Scan for the cell matching the given text and deliver its (x, y) coordinate at center. 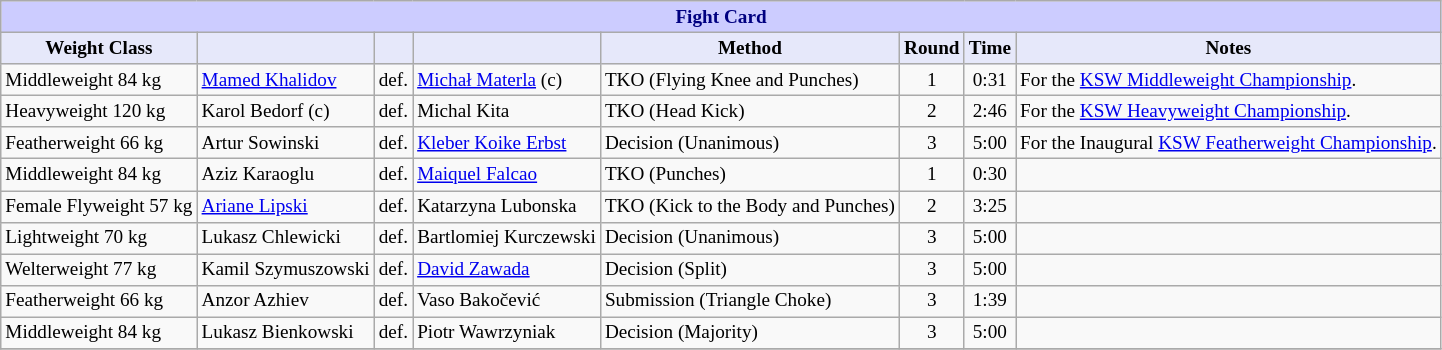
For the KSW Heavyweight Championship. (1229, 111)
TKO (Head Kick) (750, 111)
For the Inaugural KSW Featherweight Championship. (1229, 143)
Lukasz Bienkowski (286, 333)
For the KSW Middleweight Championship. (1229, 80)
Maiquel Falcao (507, 175)
Kamil Szymuszowski (286, 270)
Michal Kita (507, 111)
0:30 (990, 175)
Fight Card (722, 17)
Mamed Khalidov (286, 80)
Katarzyna Lubonska (507, 206)
Aziz Karaoglu (286, 175)
Anzor Azhiev (286, 301)
Decision (Split) (750, 270)
Submission (Triangle Choke) (750, 301)
Time (990, 48)
0:31 (990, 80)
1:39 (990, 301)
Karol Bedorf (c) (286, 111)
Piotr Wawrzyniak (507, 333)
David Zawada (507, 270)
Notes (1229, 48)
Michał Materla (c) (507, 80)
Lukasz Chlewicki (286, 238)
TKO (Kick to the Body and Punches) (750, 206)
Kleber Koike Erbst (507, 143)
Ariane Lipski (286, 206)
Welterweight 77 kg (99, 270)
Vaso Bakočević (507, 301)
Round (932, 48)
Bartlomiej Kurczewski (507, 238)
Artur Sowinski (286, 143)
3:25 (990, 206)
2:46 (990, 111)
Female Flyweight 57 kg (99, 206)
Weight Class (99, 48)
TKO (Punches) (750, 175)
Heavyweight 120 kg (99, 111)
Lightweight 70 kg (99, 238)
Method (750, 48)
TKO (Flying Knee and Punches) (750, 80)
Decision (Majority) (750, 333)
